Search for the cell housing the specified text and yield its (x, y) center coordinate. 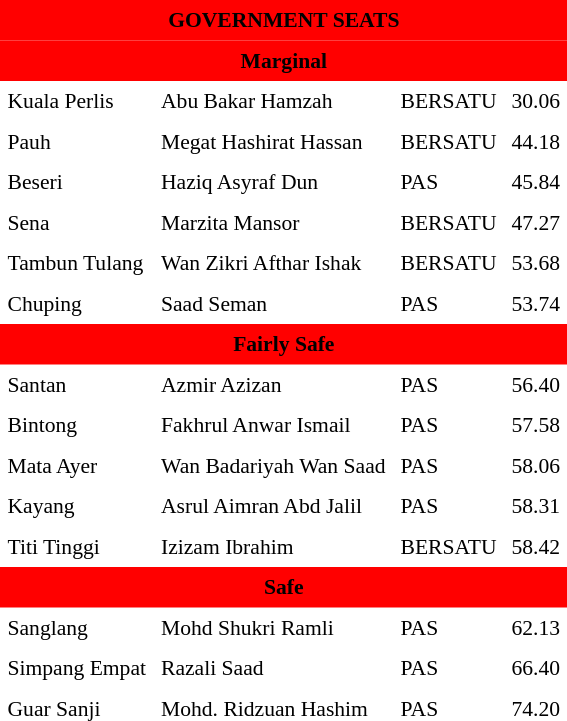
Azmir Azizan (274, 384)
Santan (77, 384)
Saad Seman (274, 303)
Chuping (77, 303)
Haziq Asyraf Dun (274, 182)
Sanglang (77, 627)
Fakhrul Anwar Ismail (274, 425)
Tambun Tulang (77, 263)
Mata Ayer (77, 465)
Izizam Ibrahim (274, 546)
Megat Hashirat Hassan (274, 141)
Sena (77, 222)
Asrul Aimran Abd Jalil (274, 506)
Marzita Mansor (274, 222)
Razali Saad (274, 668)
Beseri (77, 182)
Wan Zikri Afthar Ishak (274, 263)
Titi Tinggi (77, 546)
Kuala Perlis (77, 101)
Simpang Empat (77, 668)
Wan Badariyah Wan Saad (274, 465)
Bintong (77, 425)
Pauh (77, 141)
Abu Bakar Hamzah (274, 101)
Kayang (77, 506)
Mohd Shukri Ramli (274, 627)
